Provide the [x, y] coordinate of the cell's center where the given text is located.  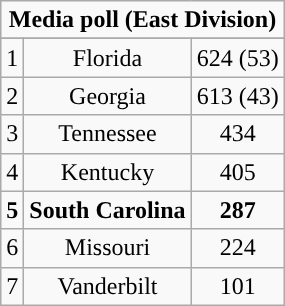
405 [238, 172]
6 [12, 248]
224 [238, 248]
Media poll (East Division) [142, 20]
4 [12, 172]
5 [12, 210]
Missouri [108, 248]
Vanderbilt [108, 286]
624 (53) [238, 58]
101 [238, 286]
3 [12, 134]
7 [12, 286]
Kentucky [108, 172]
South Carolina [108, 210]
287 [238, 210]
Georgia [108, 96]
Florida [108, 58]
1 [12, 58]
Tennessee [108, 134]
434 [238, 134]
2 [12, 96]
613 (43) [238, 96]
